Provide the [X, Y] coordinate of the cell's center where the given text is located.  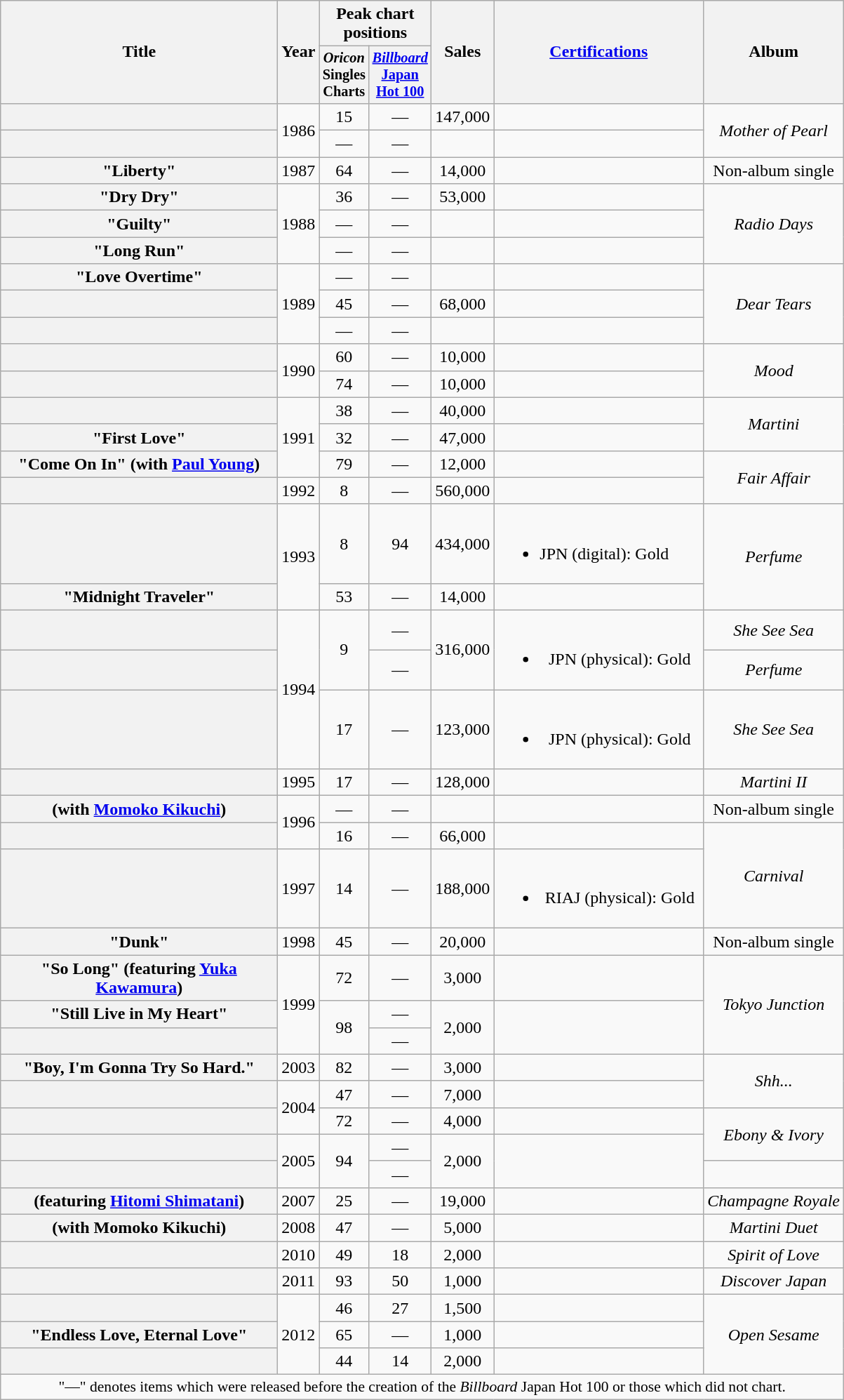
1994 [299, 690]
"—" denotes items which were released before the creation of the Billboard Japan Hot 100 or those which did not chart. [422, 1387]
40,000 [463, 411]
74 [344, 384]
Billboard Japan Hot 100 [400, 75]
"Liberty" [139, 171]
1996 [299, 822]
18 [400, 1255]
1990 [299, 371]
147,000 [463, 116]
Peak chart positions [375, 24]
"Love Overtime" [139, 277]
Dear Tears [774, 304]
1,500 [463, 1308]
Album [774, 52]
1991 [299, 437]
5,000 [463, 1228]
60 [344, 357]
2003 [299, 1067]
47,000 [463, 437]
4,000 [463, 1121]
Shh... [774, 1081]
Martini Duet [774, 1228]
"Guilty" [139, 224]
Tokyo Junction [774, 1005]
50 [400, 1281]
Ebony & Ivory [774, 1134]
Carnival [774, 876]
123,000 [463, 730]
93 [344, 1281]
"First Love" [139, 437]
Oricon Singles Charts [344, 75]
1989 [299, 304]
65 [344, 1335]
128,000 [463, 782]
79 [344, 464]
RIAJ (physical): Gold [599, 888]
Open Sesame [774, 1335]
36 [344, 197]
Spirit of Love [774, 1255]
66,000 [463, 836]
316,000 [463, 650]
188,000 [463, 888]
82 [344, 1067]
15 [344, 116]
53,000 [463, 197]
7,000 [463, 1094]
(featuring Hitomi Shimatani) [139, 1201]
1999 [299, 1005]
Title [139, 52]
2012 [299, 1335]
16 [344, 836]
25 [344, 1201]
"So Long" (featuring Yuka Kawamura) [139, 978]
44 [344, 1361]
"Dry Dry" [139, 197]
"Come On In" (with Paul Young) [139, 464]
Martini II [774, 782]
1992 [299, 491]
9 [344, 650]
Certifications [599, 52]
"Boy, I'm Gonna Try So Hard." [139, 1067]
JPN (digital): Gold [599, 543]
1987 [299, 171]
1988 [299, 224]
27 [400, 1308]
1995 [299, 782]
2005 [299, 1161]
Champagne Royale [774, 1201]
12,000 [463, 464]
2008 [299, 1228]
Radio Days [774, 224]
Mother of Pearl [774, 130]
Sales [463, 52]
20,000 [463, 942]
68,000 [463, 304]
1997 [299, 888]
32 [344, 437]
"Midnight Traveler" [139, 596]
1986 [299, 130]
560,000 [463, 491]
46 [344, 1308]
Year [299, 52]
1998 [299, 942]
"Dunk" [139, 942]
434,000 [463, 543]
Martini [774, 424]
Discover Japan [774, 1281]
53 [344, 596]
"Endless Love, Eternal Love" [139, 1335]
98 [344, 1027]
2011 [299, 1281]
Fair Affair [774, 477]
Mood [774, 371]
64 [344, 171]
19,000 [463, 1201]
2007 [299, 1201]
2010 [299, 1255]
2004 [299, 1107]
38 [344, 411]
49 [344, 1255]
1993 [299, 557]
"Long Run" [139, 251]
"Still Live in My Heart" [139, 1014]
